Find where the given text appears and provide that cell's center as (x, y) coordinate. 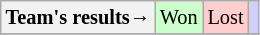
Won (179, 17)
Team's results→ (78, 17)
Lost (226, 17)
